Detect which cell encompasses the target text, then output its [X, Y] center coordinate. 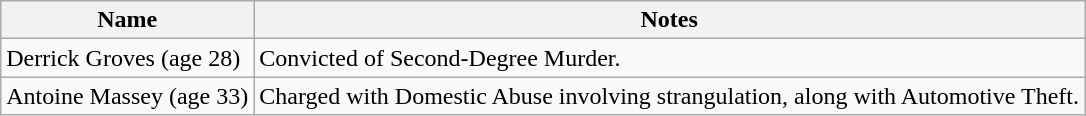
Antoine Massey (age 33) [128, 96]
Charged with Domestic Abuse involving strangulation, along with Automotive Theft. [670, 96]
Notes [670, 20]
Convicted of Second-Degree Murder. [670, 58]
Derrick Groves (age 28) [128, 58]
Name [128, 20]
